Detect which cell encompasses the target text, then output its [x, y] center coordinate. 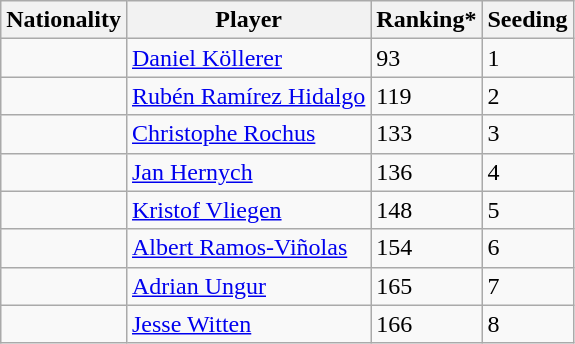
Seeding [528, 20]
Daniel Köllerer [248, 58]
93 [426, 58]
Christophe Rochus [248, 134]
Albert Ramos-Viñolas [248, 248]
Player [248, 20]
Jan Hernych [248, 172]
6 [528, 248]
Rubén Ramírez Hidalgo [248, 96]
Adrian Ungur [248, 286]
119 [426, 96]
1 [528, 58]
4 [528, 172]
136 [426, 172]
165 [426, 286]
148 [426, 210]
7 [528, 286]
2 [528, 96]
3 [528, 134]
Jesse Witten [248, 324]
Nationality [64, 20]
166 [426, 324]
133 [426, 134]
5 [528, 210]
8 [528, 324]
154 [426, 248]
Ranking* [426, 20]
Kristof Vliegen [248, 210]
